Pinpoint the cell where the given text exists, returning its (x, y) midpoint coordinate. 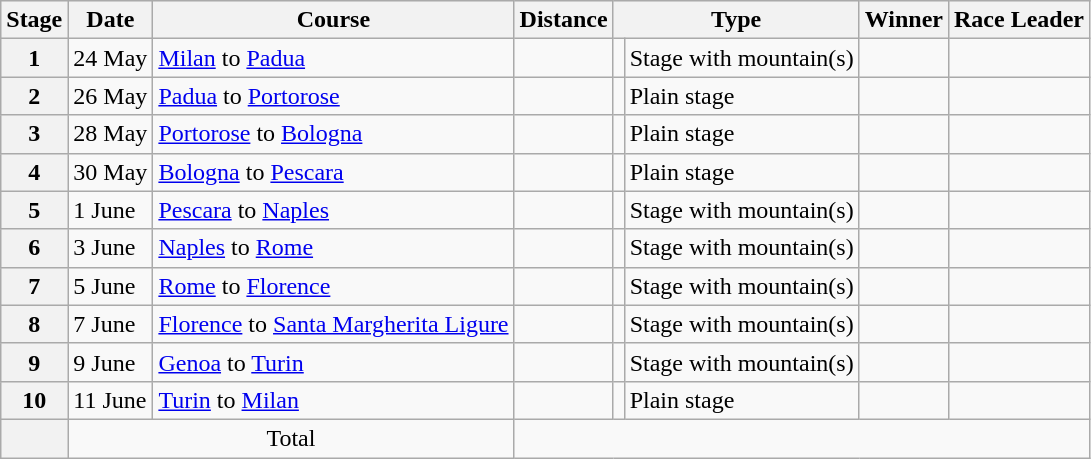
3 (34, 134)
Padua to Portorose (334, 96)
Genoa to Turin (334, 362)
1 June (110, 210)
Stage (34, 20)
3 June (110, 248)
6 (34, 248)
Type (736, 20)
Milan to Padua (334, 58)
7 June (110, 324)
2 (34, 96)
8 (34, 324)
4 (34, 172)
30 May (110, 172)
9 (34, 362)
1 (34, 58)
Date (110, 20)
Race Leader (1018, 20)
10 (34, 400)
Bologna to Pescara (334, 172)
Turin to Milan (334, 400)
Pescara to Naples (334, 210)
Winner (904, 20)
Florence to Santa Margherita Ligure (334, 324)
9 June (110, 362)
5 June (110, 286)
Total (291, 438)
26 May (110, 96)
28 May (110, 134)
11 June (110, 400)
Course (334, 20)
Distance (564, 20)
7 (34, 286)
Naples to Rome (334, 248)
24 May (110, 58)
Portorose to Bologna (334, 134)
5 (34, 210)
Rome to Florence (334, 286)
